Pinpoint the cell where the given text exists, returning its [X, Y] midpoint coordinate. 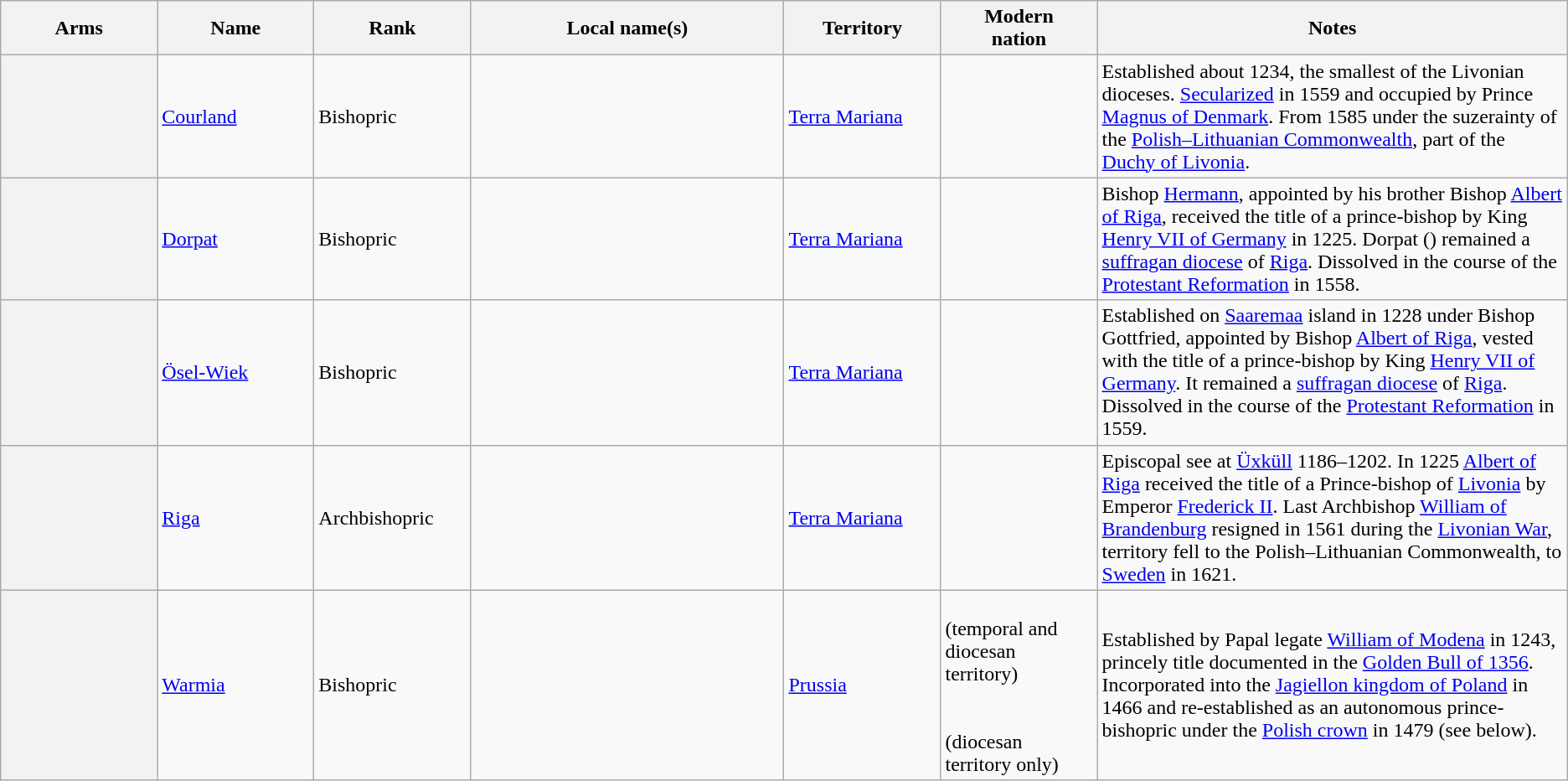
Local name(s) [627, 28]
Prussia [863, 685]
Rank [392, 28]
(temporal and diocesan territory)(diocesan territory only) [1019, 685]
Archbishopric [392, 518]
Modernnation [1019, 28]
Territory [863, 28]
Courland [236, 116]
Riga [236, 518]
Notes [1332, 28]
Ösel-Wiek [236, 372]
Name [236, 28]
Warmia [236, 685]
Arms [79, 28]
Dorpat [236, 239]
